Identify which cell holds the provided text, then report its [X, Y] central coordinate. 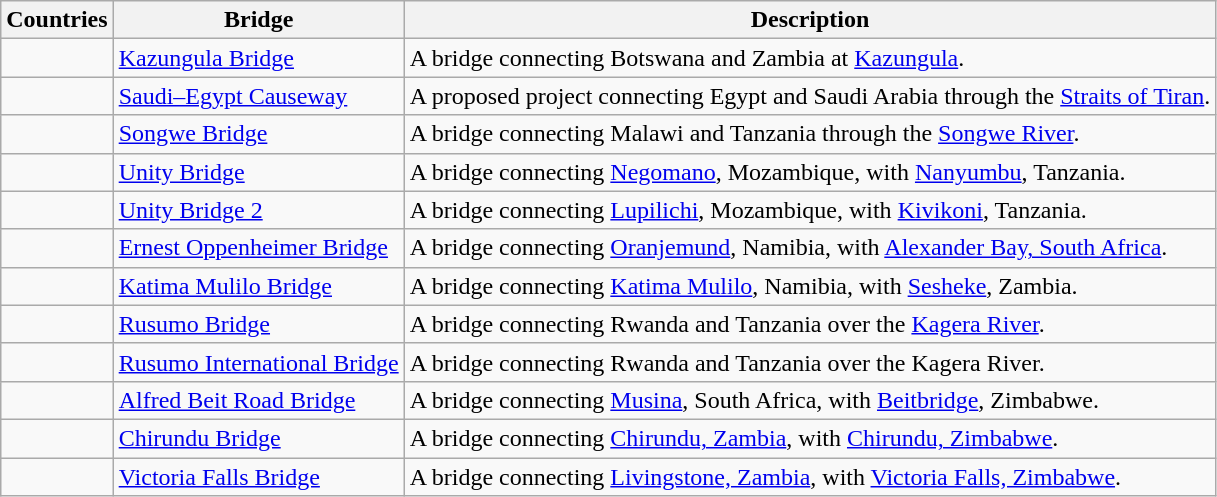
A bridge connecting Chirundu, Zambia, with Chirundu, Zimbabwe. [810, 438]
A bridge connecting Musina, South Africa, with Beitbridge, Zimbabwe. [810, 400]
Katima Mulilo Bridge [258, 286]
A bridge connecting Negomano, Mozambique, with Nanyumbu, Tanzania. [810, 172]
A bridge connecting Lupilichi, Mozambique, with Kivikoni, Tanzania. [810, 210]
Victoria Falls Bridge [258, 477]
A bridge connecting Katima Mulilo, Namibia, with Sesheke, Zambia. [810, 286]
Saudi–Egypt Causeway [258, 96]
Bridge [258, 20]
A bridge connecting Botswana and Zambia at Kazungula. [810, 58]
Kazungula Bridge [258, 58]
A proposed project connecting Egypt and Saudi Arabia through the Straits of Tiran. [810, 96]
Description [810, 20]
Ernest Oppenheimer Bridge [258, 248]
Alfred Beit Road Bridge [258, 400]
Songwe Bridge [258, 134]
Unity Bridge [258, 172]
Unity Bridge 2 [258, 210]
Chirundu Bridge [258, 438]
A bridge connecting Oranjemund, Namibia, with Alexander Bay, South Africa. [810, 248]
Countries [57, 20]
A bridge connecting Livingstone, Zambia, with Victoria Falls, Zimbabwe. [810, 477]
A bridge connecting Malawi and Tanzania through the Songwe River. [810, 134]
Rusumo Bridge [258, 324]
Rusumo International Bridge [258, 362]
